Search for the cell housing the specified text and yield its [X, Y] center coordinate. 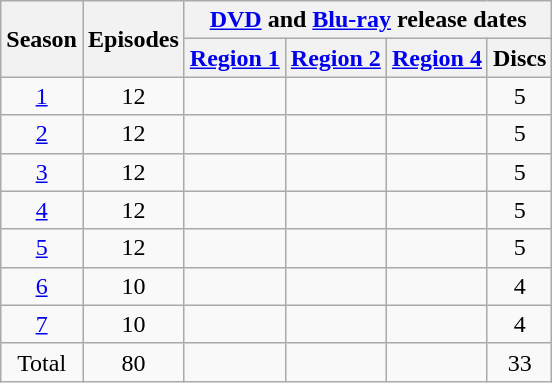
3 [42, 172]
Region 1 [234, 58]
Season [42, 39]
Region 2 [336, 58]
6 [42, 286]
DVD and Blu-ray release dates [368, 20]
Episodes [133, 39]
1 [42, 96]
80 [133, 362]
2 [42, 134]
Region 4 [436, 58]
Total [42, 362]
Discs [519, 58]
7 [42, 324]
33 [519, 362]
